Find where the given text appears and provide that cell's center as [X, Y] coordinate. 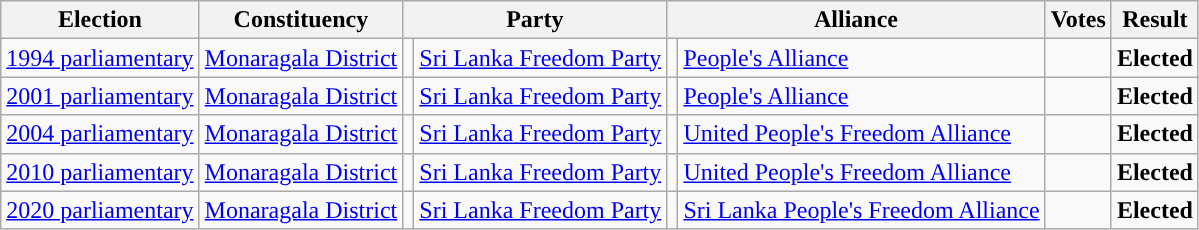
Constituency [301, 20]
Result [1154, 20]
Votes [1078, 20]
Sri Lanka People's Freedom Alliance [862, 210]
2004 parliamentary [100, 134]
2020 parliamentary [100, 210]
2010 parliamentary [100, 172]
1994 parliamentary [100, 58]
Party [535, 20]
Election [100, 20]
Alliance [856, 20]
2001 parliamentary [100, 96]
